Find where the given text appears and provide that cell's center as [x, y] coordinate. 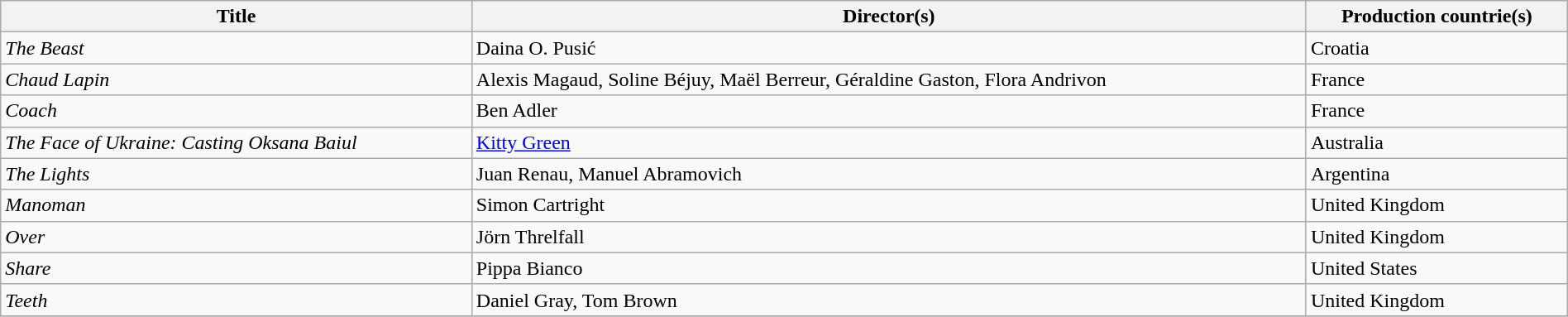
Teeth [237, 300]
Alexis Magaud, Soline Béjuy, Maël Berreur, Géraldine Gaston, Flora Andrivon [888, 79]
Chaud Lapin [237, 79]
Argentina [1437, 174]
The Face of Ukraine: Casting Oksana Baiul [237, 142]
Over [237, 237]
Ben Adler [888, 111]
The Lights [237, 174]
Simon Cartright [888, 205]
Daina O. Pusić [888, 48]
Title [237, 17]
Director(s) [888, 17]
Coach [237, 111]
Croatia [1437, 48]
Pippa Bianco [888, 268]
Production countrie(s) [1437, 17]
Manoman [237, 205]
United States [1437, 268]
The Beast [237, 48]
Jörn Threlfall [888, 237]
Daniel Gray, Tom Brown [888, 300]
Share [237, 268]
Kitty Green [888, 142]
Australia [1437, 142]
Juan Renau, Manuel Abramovich [888, 174]
